Scan for the cell matching the given text and deliver its (X, Y) coordinate at center. 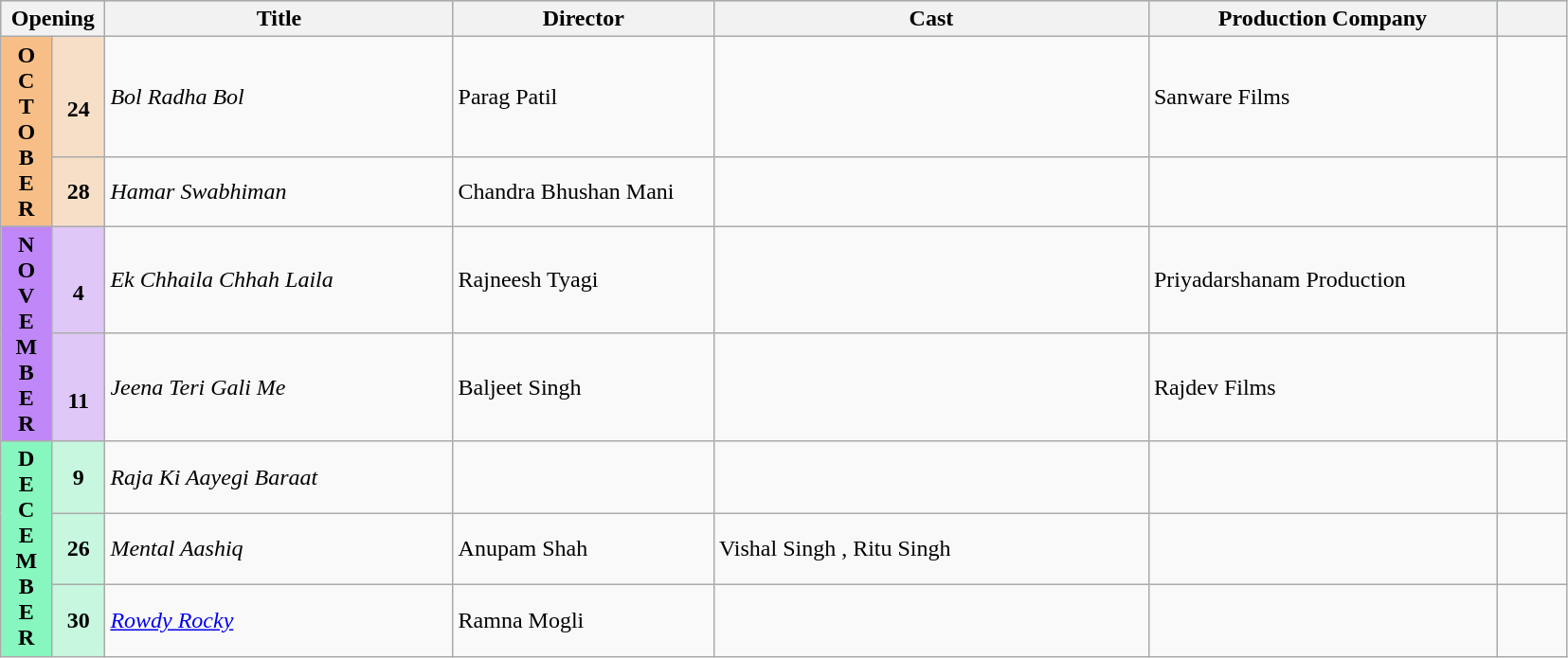
Parag Patil (584, 97)
Sanware Films (1323, 97)
11 (79, 387)
Rajdev Films (1323, 387)
Production Company (1323, 19)
Hamar Swabhiman (279, 191)
Bol Radha Bol (279, 97)
9 (79, 477)
24 (79, 97)
Ek Chhaila Chhah Laila (279, 280)
30 (79, 620)
DECEMBER (27, 549)
4 (79, 280)
28 (79, 191)
Anupam Shah (584, 549)
Mental Aashiq (279, 549)
Cast (930, 19)
Jeena Teri Gali Me (279, 387)
Chandra Bhushan Mani (584, 191)
Director (584, 19)
OCTOBER (27, 132)
Rajneesh Tyagi (584, 280)
Vishal Singh , Ritu Singh (930, 549)
Priyadarshanam Production (1323, 280)
NOVEMBER (27, 333)
Rowdy Rocky (279, 620)
Opening (53, 19)
Ramna Mogli (584, 620)
Baljeet Singh (584, 387)
Title (279, 19)
Raja Ki Aayegi Baraat (279, 477)
26 (79, 549)
